Detect which cell encompasses the target text, then output its [x, y] center coordinate. 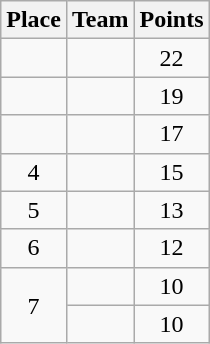
4 [34, 172]
6 [34, 248]
22 [172, 58]
Team [100, 20]
13 [172, 210]
15 [172, 172]
7 [34, 305]
19 [172, 96]
Points [172, 20]
Place [34, 20]
5 [34, 210]
17 [172, 134]
12 [172, 248]
